Provide the (x, y) coordinate of the cell's center where the given text is located.  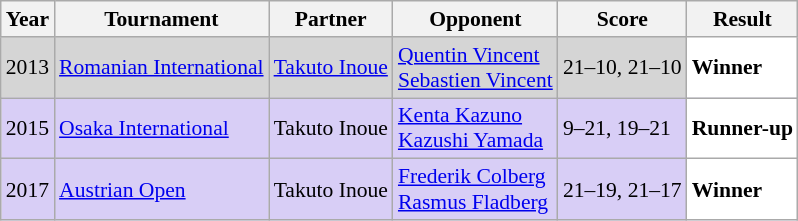
Frederik Colberg Rasmus Fladberg (476, 190)
21–10, 21–10 (622, 68)
Austrian Open (162, 190)
2015 (28, 128)
Tournament (162, 19)
Runner-up (742, 128)
Romanian International (162, 68)
Kenta Kazuno Kazushi Yamada (476, 128)
Year (28, 19)
21–19, 21–17 (622, 190)
Osaka International (162, 128)
Quentin Vincent Sebastien Vincent (476, 68)
2017 (28, 190)
Result (742, 19)
2013 (28, 68)
Score (622, 19)
Opponent (476, 19)
9–21, 19–21 (622, 128)
Partner (331, 19)
